Detect which cell encompasses the target text, then output its [X, Y] center coordinate. 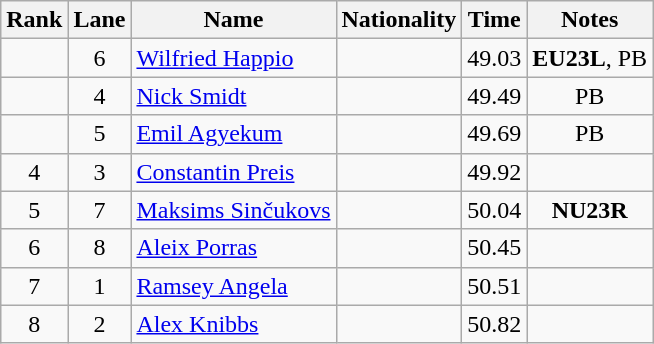
50.45 [494, 248]
Rank [34, 20]
Nationality [399, 20]
3 [100, 172]
Maksims Sinčukovs [234, 210]
49.49 [494, 96]
Notes [590, 20]
Lane [100, 20]
Ramsey Angela [234, 286]
1 [100, 286]
Nick Smidt [234, 96]
Alex Knibbs [234, 324]
49.03 [494, 58]
EU23L, PB [590, 58]
50.04 [494, 210]
Wilfried Happio [234, 58]
Aleix Porras [234, 248]
Time [494, 20]
49.92 [494, 172]
Name [234, 20]
2 [100, 324]
49.69 [494, 134]
50.82 [494, 324]
NU23R [590, 210]
Constantin Preis [234, 172]
50.51 [494, 286]
Emil Agyekum [234, 134]
